Capture the cell that displays the provided text and extract its [x, y] central coordinate. 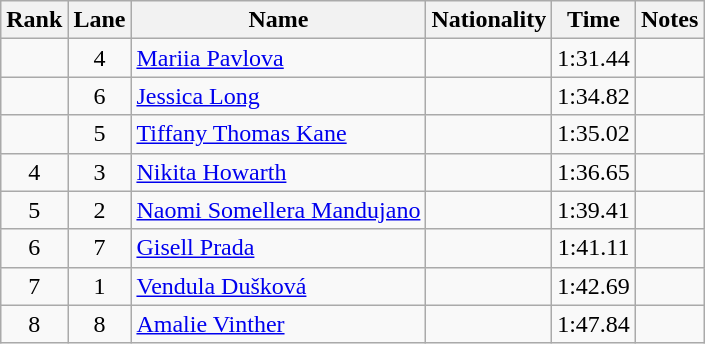
Nikita Howarth [278, 172]
3 [100, 172]
Time [594, 20]
Gisell Prada [278, 248]
Amalie Vinther [278, 324]
1:42.69 [594, 286]
1:41.11 [594, 248]
2 [100, 210]
Vendula Dušková [278, 286]
Tiffany Thomas Kane [278, 134]
Rank [34, 20]
Mariia Pavlova [278, 58]
1:36.65 [594, 172]
Jessica Long [278, 96]
Lane [100, 20]
1:47.84 [594, 324]
1:34.82 [594, 96]
Nationality [489, 20]
1:35.02 [594, 134]
1:31.44 [594, 58]
Naomi Somellera Mandujano [278, 210]
Notes [669, 20]
Name [278, 20]
1 [100, 286]
1:39.41 [594, 210]
